Detect which cell encompasses the target text, then output its (x, y) center coordinate. 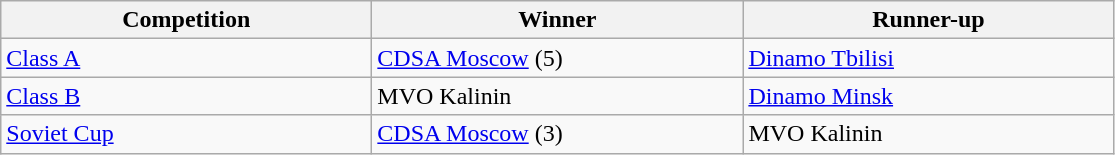
Class A (186, 58)
CDSA Moscow (3) (558, 134)
Runner-up (928, 20)
CDSA Moscow (5) (558, 58)
Winner (558, 20)
Class B (186, 96)
Dinamo Tbilisi (928, 58)
Dinamo Minsk (928, 96)
Competition (186, 20)
Soviet Cup (186, 134)
